Output the (X, Y) coordinate of the center of the cell containing the given text.  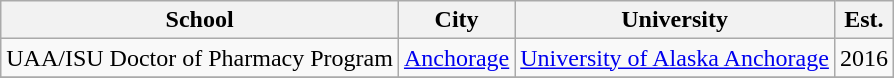
2016 (864, 58)
UAA/ISU Doctor of Pharmacy Program (200, 58)
University of Alaska Anchorage (675, 58)
City (456, 20)
Est. (864, 20)
School (200, 20)
Anchorage (456, 58)
University (675, 20)
